Determine the (x, y) coordinate at the center of the cell enclosing the given text.  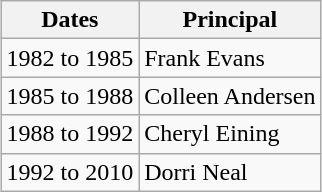
1992 to 2010 (70, 172)
Colleen Andersen (230, 96)
Dates (70, 20)
1985 to 1988 (70, 96)
Dorri Neal (230, 172)
Frank Evans (230, 58)
1988 to 1992 (70, 134)
Cheryl Eining (230, 134)
1982 to 1985 (70, 58)
Principal (230, 20)
